Return the [X, Y] coordinate for the center point of the cell that contains the specified text.  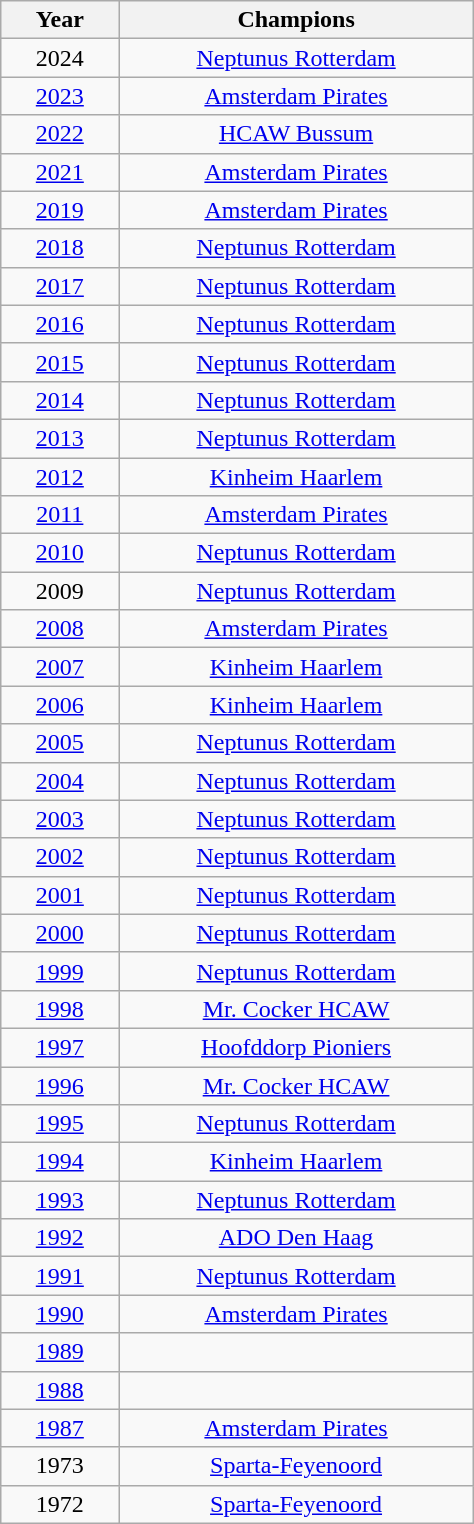
2009 [60, 591]
2001 [60, 895]
1973 [60, 1466]
1998 [60, 1009]
2019 [60, 210]
2024 [60, 58]
2003 [60, 819]
1993 [60, 1200]
2000 [60, 933]
1992 [60, 1238]
Hoofddorp Pioniers [296, 1047]
2023 [60, 96]
Champions [296, 20]
1991 [60, 1276]
1972 [60, 1504]
2008 [60, 629]
2005 [60, 743]
Year [60, 20]
2018 [60, 248]
1989 [60, 1352]
2007 [60, 667]
2016 [60, 324]
2013 [60, 438]
2012 [60, 477]
1995 [60, 1124]
2010 [60, 553]
1996 [60, 1085]
ADO Den Haag [296, 1238]
2022 [60, 134]
2011 [60, 515]
2014 [60, 400]
1987 [60, 1428]
1994 [60, 1162]
2006 [60, 705]
1990 [60, 1314]
1988 [60, 1390]
2017 [60, 286]
1997 [60, 1047]
2002 [60, 857]
HCAW Bussum [296, 134]
2004 [60, 781]
2021 [60, 172]
2015 [60, 362]
1999 [60, 971]
